Extract the [x, y] coordinate from the center of the cell holding the provided text.  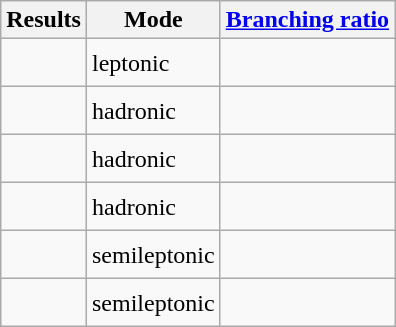
Mode [153, 20]
Results [44, 20]
Branching ratio [307, 20]
leptonic [153, 63]
